For the text-containing cell, return its midpoint in [X, Y] coordinate format. 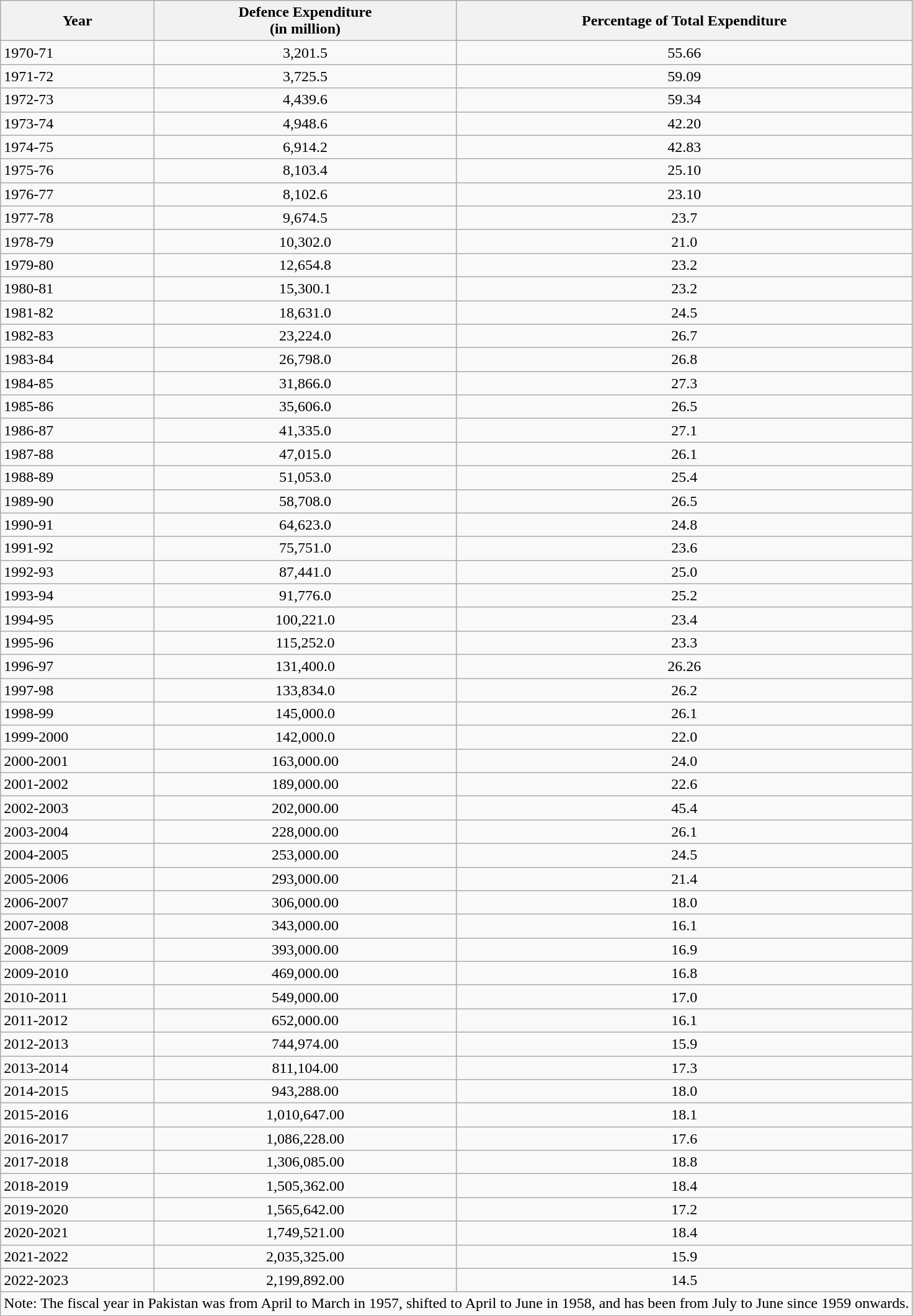
23.4 [684, 619]
2013-2014 [78, 1067]
2003-2004 [78, 832]
27.1 [684, 430]
26.26 [684, 666]
1997-98 [78, 690]
1,565,642.00 [305, 1209]
1971-72 [78, 76]
2007-2008 [78, 926]
100,221.0 [305, 619]
2019-2020 [78, 1209]
2021-2022 [78, 1256]
1990-91 [78, 525]
23.7 [684, 218]
55.66 [684, 53]
1973-74 [78, 123]
31,866.0 [305, 383]
27.3 [684, 383]
293,000.00 [305, 879]
87,441.0 [305, 572]
2011-2012 [78, 1020]
17.0 [684, 997]
115,252.0 [305, 642]
45.4 [684, 808]
24.8 [684, 525]
42.20 [684, 123]
22.0 [684, 737]
1998-99 [78, 714]
26.8 [684, 360]
25.10 [684, 171]
189,000.00 [305, 785]
1,306,085.00 [305, 1162]
14.5 [684, 1280]
1986-87 [78, 430]
4,948.6 [305, 123]
253,000.00 [305, 855]
18.1 [684, 1115]
2,199,892.00 [305, 1280]
2001-2002 [78, 785]
2010-2011 [78, 997]
1972-73 [78, 100]
23.3 [684, 642]
943,288.00 [305, 1091]
8,102.6 [305, 194]
41,335.0 [305, 430]
2017-2018 [78, 1162]
23,224.0 [305, 336]
59.34 [684, 100]
21.4 [684, 879]
18.8 [684, 1162]
25.2 [684, 595]
2000-2001 [78, 761]
145,000.0 [305, 714]
1991-92 [78, 548]
10,302.0 [305, 241]
2015-2016 [78, 1115]
2009-2010 [78, 973]
2014-2015 [78, 1091]
1984-85 [78, 383]
1985-86 [78, 407]
23.10 [684, 194]
1994-95 [78, 619]
64,623.0 [305, 525]
2005-2006 [78, 879]
17.3 [684, 1067]
9,674.5 [305, 218]
133,834.0 [305, 690]
652,000.00 [305, 1020]
51,053.0 [305, 478]
17.6 [684, 1139]
1,749,521.00 [305, 1233]
2004-2005 [78, 855]
1982-83 [78, 336]
15,300.1 [305, 288]
1988-89 [78, 478]
75,751.0 [305, 548]
1977-78 [78, 218]
24.0 [684, 761]
23.6 [684, 548]
393,000.00 [305, 949]
26.7 [684, 336]
26.2 [684, 690]
8,103.4 [305, 171]
12,654.8 [305, 265]
744,974.00 [305, 1044]
1983-84 [78, 360]
2022-2023 [78, 1280]
22.6 [684, 785]
1,086,228.00 [305, 1139]
202,000.00 [305, 808]
6,914.2 [305, 147]
17.2 [684, 1209]
91,776.0 [305, 595]
163,000.00 [305, 761]
Percentage of Total Expenditure [684, 21]
2,035,325.00 [305, 1256]
1993-94 [78, 595]
18,631.0 [305, 312]
16.9 [684, 949]
2002-2003 [78, 808]
21.0 [684, 241]
1987-88 [78, 454]
42.83 [684, 147]
2012-2013 [78, 1044]
26,798.0 [305, 360]
2018-2019 [78, 1186]
811,104.00 [305, 1067]
1979-80 [78, 265]
1996-97 [78, 666]
25.4 [684, 478]
1980-81 [78, 288]
1970-71 [78, 53]
1974-75 [78, 147]
2020-2021 [78, 1233]
59.09 [684, 76]
549,000.00 [305, 997]
47,015.0 [305, 454]
2008-2009 [78, 949]
Year [78, 21]
58,708.0 [305, 501]
1,010,647.00 [305, 1115]
16.8 [684, 973]
3,725.5 [305, 76]
1995-96 [78, 642]
131,400.0 [305, 666]
2006-2007 [78, 902]
343,000.00 [305, 926]
2016-2017 [78, 1139]
1999-2000 [78, 737]
Defence Expenditure (in million) [305, 21]
1989-90 [78, 501]
1,505,362.00 [305, 1186]
1975-76 [78, 171]
1976-77 [78, 194]
3,201.5 [305, 53]
469,000.00 [305, 973]
142,000.0 [305, 737]
4,439.6 [305, 100]
228,000.00 [305, 832]
306,000.00 [305, 902]
1978-79 [78, 241]
1981-82 [78, 312]
35,606.0 [305, 407]
1992-93 [78, 572]
25.0 [684, 572]
